Search for the cell housing the specified text and yield its (x, y) center coordinate. 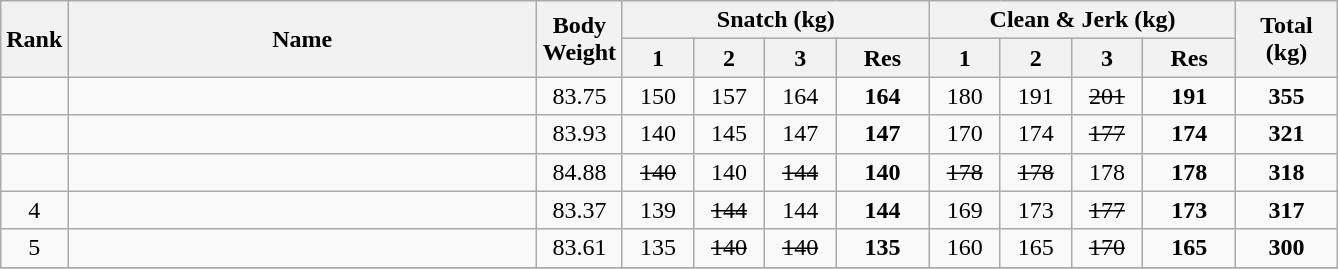
Clean & Jerk (kg) (1082, 20)
83.37 (579, 210)
201 (1106, 96)
83.75 (579, 96)
83.61 (579, 248)
300 (1286, 248)
160 (964, 248)
Rank (34, 39)
150 (658, 96)
317 (1286, 210)
83.93 (579, 134)
4 (34, 210)
180 (964, 96)
169 (964, 210)
321 (1286, 134)
Snatch (kg) (776, 20)
139 (658, 210)
Body Weight (579, 39)
84.88 (579, 172)
145 (730, 134)
157 (730, 96)
Total (kg) (1286, 39)
318 (1286, 172)
5 (34, 248)
Name (302, 39)
355 (1286, 96)
